Determine the (X, Y) coordinate at the center of the cell enclosing the given text.  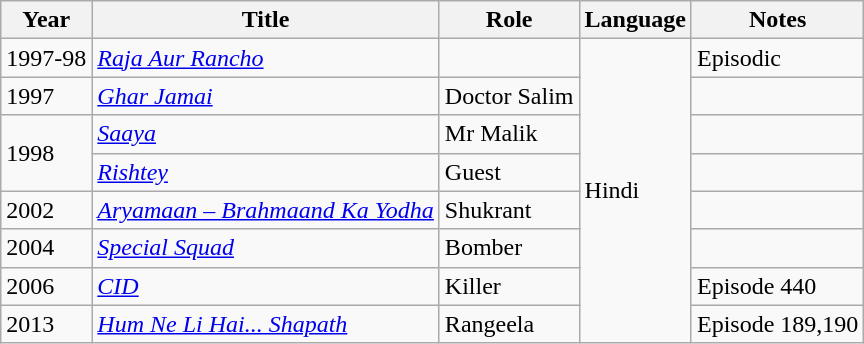
Guest (509, 172)
Mr Malik (509, 134)
Bomber (509, 248)
Title (266, 20)
Saaya (266, 134)
1997 (46, 96)
Raja Aur Rancho (266, 58)
Hum Ne Li Hai... Shapath (266, 324)
Aryamaan – Brahmaand Ka Yodha (266, 210)
2002 (46, 210)
2013 (46, 324)
Episodic (777, 58)
Notes (777, 20)
Special Squad (266, 248)
Episode 189,190 (777, 324)
Doctor Salim (509, 96)
Ghar Jamai (266, 96)
1997-98 (46, 58)
Year (46, 20)
Role (509, 20)
Rishtey (266, 172)
2006 (46, 286)
Hindi (635, 191)
Killer (509, 286)
2004 (46, 248)
Episode 440 (777, 286)
1998 (46, 153)
Rangeela (509, 324)
Shukrant (509, 210)
CID (266, 286)
Language (635, 20)
